Capture the cell that displays the provided text and extract its [x, y] central coordinate. 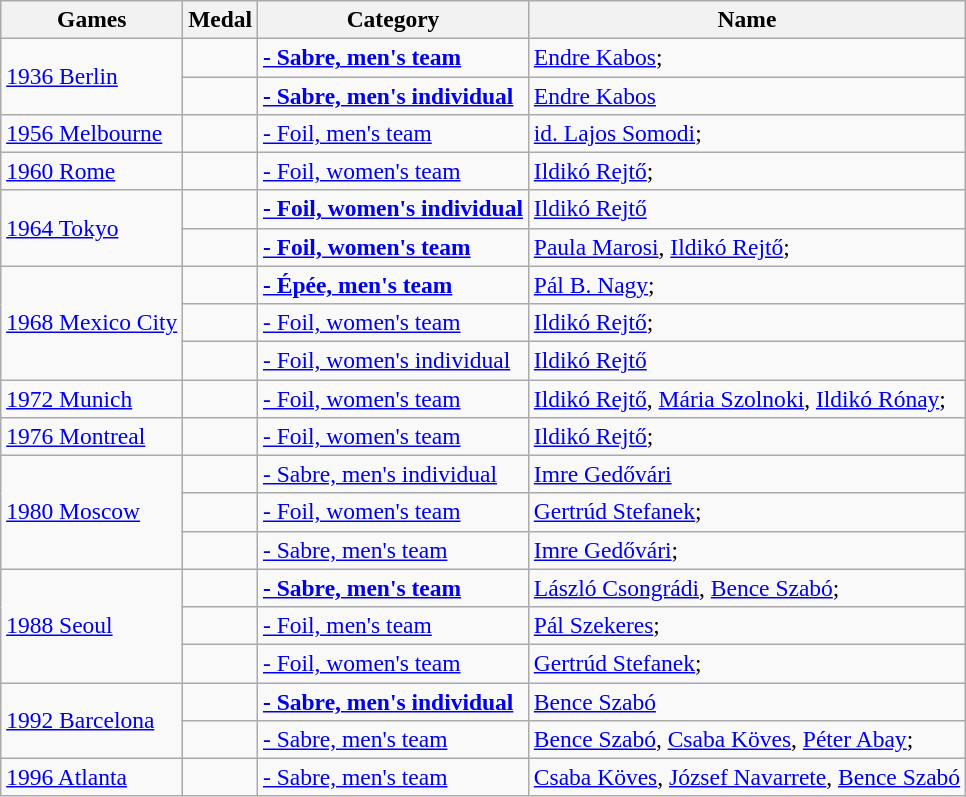
Imre Gedővári [746, 474]
Endre Kabos; [746, 57]
1988 Seoul [92, 626]
1960 Rome [92, 171]
Medal [220, 19]
Paula Marosi, Ildikó Rejtő; [746, 247]
Csaba Köves, József Navarrete, Bence Szabó [746, 777]
Ildikó Rejtő, Mária Szolnoki, Ildikó Rónay; [746, 398]
1972 Munich [92, 398]
Imre Gedővári; [746, 550]
1976 Montreal [92, 436]
1996 Atlanta [92, 777]
Pál B. Nagy; [746, 285]
Endre Kabos [746, 95]
1964 Tokyo [92, 228]
Bence Szabó [746, 701]
1936 Berlin [92, 76]
Pál Szekeres; [746, 625]
Bence Szabó, Csaba Köves, Péter Abay; [746, 739]
- Épée, men's team [394, 285]
Category [394, 19]
László Csongrádi, Bence Szabó; [746, 588]
1968 Mexico City [92, 323]
1992 Barcelona [92, 720]
Games [92, 19]
Name [746, 19]
1980 Moscow [92, 512]
1956 Melbourne [92, 133]
id. Lajos Somodi; [746, 133]
